Extract the (x, y) coordinate from the center of the cell holding the provided text.  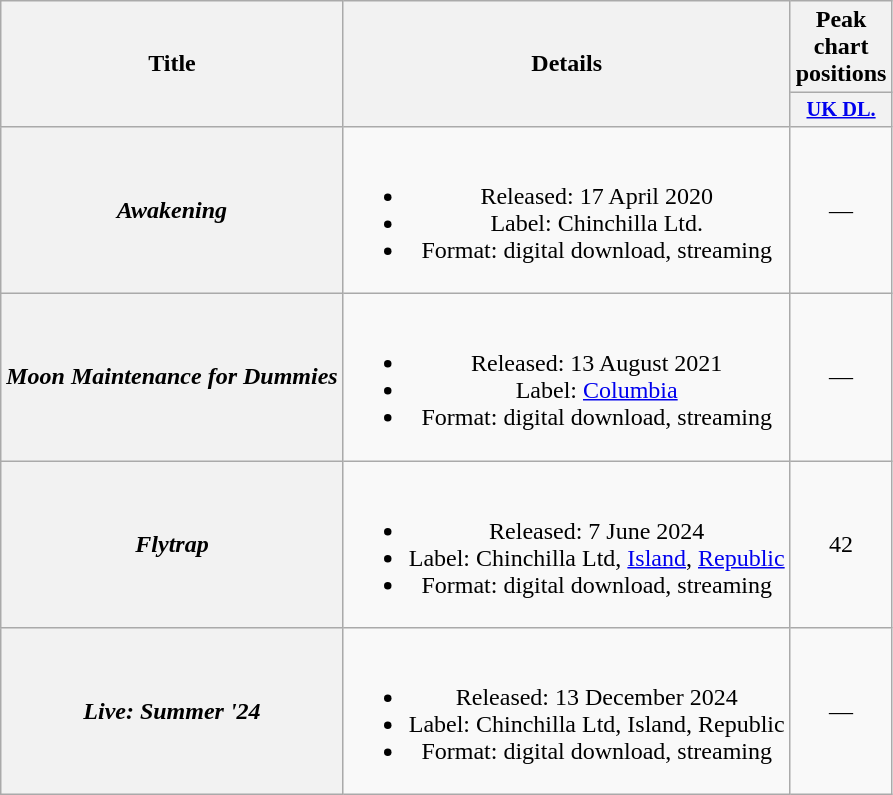
42 (841, 544)
Released: 7 June 2024Label: Chinchilla Ltd, Island, RepublicFormat: digital download, streaming (566, 544)
Moon Maintenance for Dummies (172, 378)
Released: 13 December 2024Label: Chinchilla Ltd, Island, RepublicFormat: digital download, streaming (566, 712)
Flytrap (172, 544)
Released: 13 August 2021Label: ColumbiaFormat: digital download, streaming (566, 378)
Released: 17 April 2020Label: Chinchilla Ltd.Format: digital download, streaming (566, 210)
Title (172, 64)
Details (566, 64)
Awakening (172, 210)
Peak chart positions (841, 47)
UK DL. (841, 110)
Live: Summer '24 (172, 712)
